Determine the [X, Y] coordinate at the center of the cell enclosing the given text.  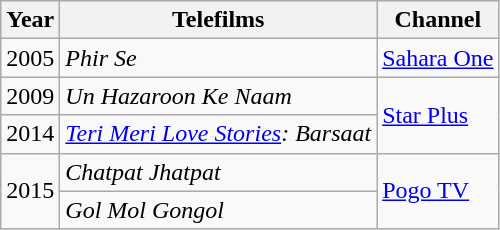
Telefilms [218, 20]
Gol Mol Gongol [218, 210]
Channel [438, 20]
2009 [30, 96]
Year [30, 20]
Chatpat Jhatpat [218, 172]
Un Hazaroon Ke Naam [218, 96]
Teri Meri Love Stories: Barsaat [218, 134]
Star Plus [438, 115]
Sahara One [438, 58]
2014 [30, 134]
Pogo TV [438, 191]
2015 [30, 191]
2005 [30, 58]
Phir Se [218, 58]
